Identify which cell holds the provided text, then report its [x, y] central coordinate. 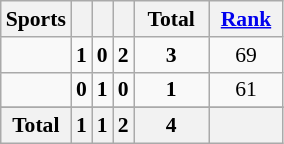
Rank [246, 19]
4 [172, 126]
61 [246, 90]
3 [172, 55]
Sports [36, 19]
69 [246, 55]
